Find where the given text appears and provide that cell's center as [X, Y] coordinate. 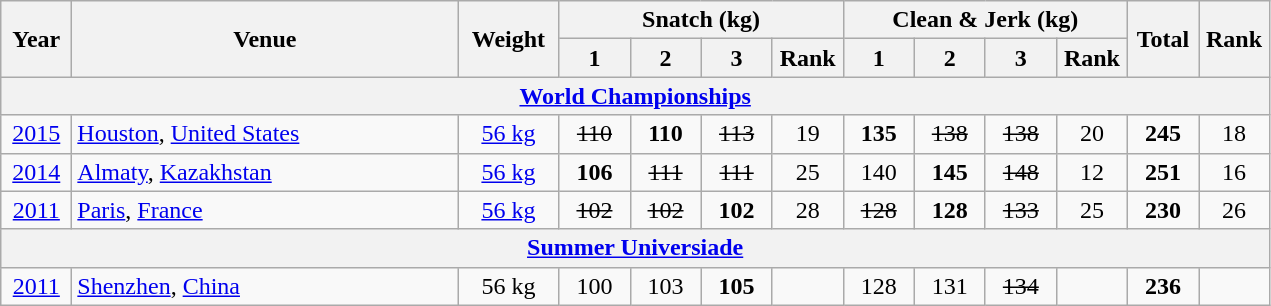
Summer Universiade [636, 248]
145 [950, 172]
230 [1162, 210]
16 [1234, 172]
2015 [36, 134]
103 [666, 286]
2014 [36, 172]
236 [1162, 286]
26 [1234, 210]
Venue [265, 39]
251 [1162, 172]
Paris, France [265, 210]
World Championships [636, 96]
245 [1162, 134]
20 [1092, 134]
Clean & Jerk (kg) [985, 20]
19 [808, 134]
18 [1234, 134]
Houston, United States [265, 134]
100 [594, 286]
28 [808, 210]
Almaty, Kazakhstan [265, 172]
105 [736, 286]
134 [1020, 286]
106 [594, 172]
148 [1020, 172]
113 [736, 134]
Total [1162, 39]
Shenzhen, China [265, 286]
Weight [508, 39]
140 [878, 172]
131 [950, 286]
Snatch (kg) [701, 20]
133 [1020, 210]
135 [878, 134]
12 [1092, 172]
Year [36, 39]
